Determine the [x, y] coordinate at the center of the cell enclosing the given text.  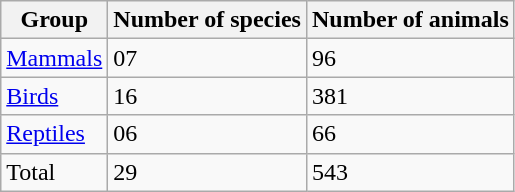
96 [410, 58]
543 [410, 172]
381 [410, 96]
Birds [54, 96]
Number of species [208, 20]
Number of animals [410, 20]
Reptiles [54, 134]
06 [208, 134]
Mammals [54, 58]
29 [208, 172]
16 [208, 96]
Group [54, 20]
Total [54, 172]
07 [208, 58]
66 [410, 134]
